Output the (x, y) coordinate of the center of the cell containing the given text.  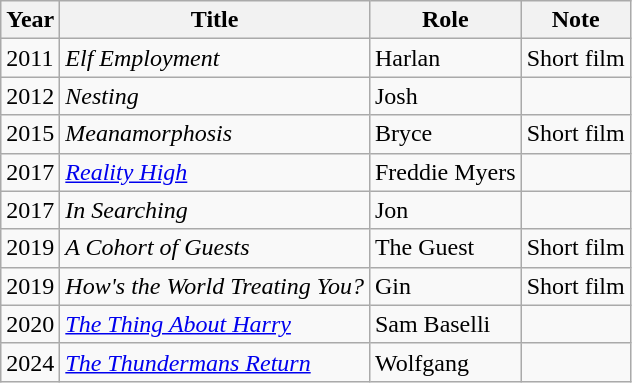
2024 (30, 362)
Nesting (215, 96)
Title (215, 20)
The Guest (445, 248)
How's the World Treating You? (215, 286)
In Searching (215, 210)
Josh (445, 96)
Harlan (445, 58)
Role (445, 20)
Reality High (215, 172)
2011 (30, 58)
2020 (30, 324)
Sam Baselli (445, 324)
A Cohort of Guests (215, 248)
Meanamorphosis (215, 134)
2012 (30, 96)
Year (30, 20)
Gin (445, 286)
Elf Employment (215, 58)
Freddie Myers (445, 172)
The Thing About Harry (215, 324)
Note (576, 20)
Bryce (445, 134)
2015 (30, 134)
Jon (445, 210)
The Thundermans Return (215, 362)
Wolfgang (445, 362)
